Output the (x, y) coordinate of the center of the cell containing the given text.  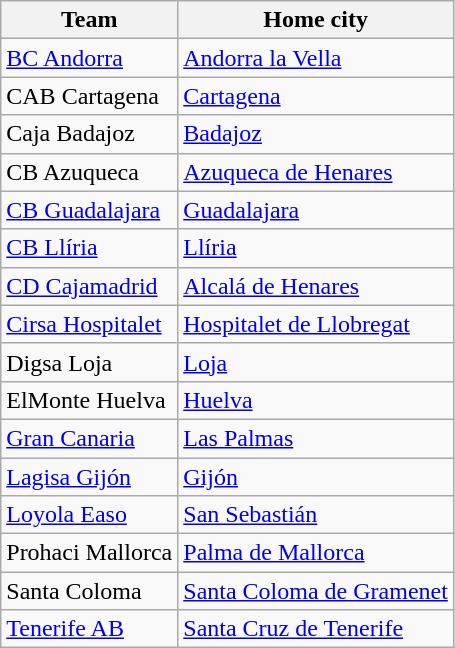
Andorra la Vella (316, 58)
Palma de Mallorca (316, 553)
CB Azuqueca (90, 172)
Caja Badajoz (90, 134)
Tenerife AB (90, 629)
ElMonte Huelva (90, 400)
Hospitalet de Llobregat (316, 324)
Loyola Easo (90, 515)
Las Palmas (316, 438)
San Sebastián (316, 515)
Azuqueca de Henares (316, 172)
Digsa Loja (90, 362)
Llíria (316, 248)
Home city (316, 20)
Guadalajara (316, 210)
CB Guadalajara (90, 210)
Santa Cruz de Tenerife (316, 629)
Gijón (316, 477)
Lagisa Gijón (90, 477)
CAB Cartagena (90, 96)
Cartagena (316, 96)
CD Cajamadrid (90, 286)
Cirsa Hospitalet (90, 324)
Alcalá de Henares (316, 286)
Badajoz (316, 134)
Huelva (316, 400)
Santa Coloma de Gramenet (316, 591)
Prohaci Mallorca (90, 553)
Team (90, 20)
CB Llíria (90, 248)
Loja (316, 362)
Gran Canaria (90, 438)
Santa Coloma (90, 591)
BC Andorra (90, 58)
